Locate the cell with the specified text and output its [X, Y] center coordinate. 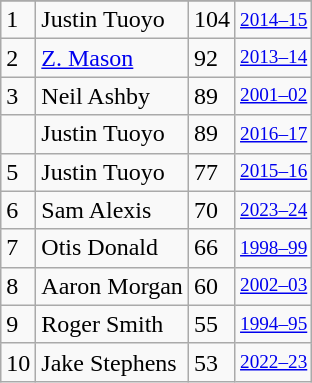
2015–16 [273, 172]
2023–24 [273, 210]
2022–23 [273, 362]
66 [212, 248]
2013–14 [273, 58]
77 [212, 172]
8 [18, 286]
2001–02 [273, 96]
53 [212, 362]
Roger Smith [112, 324]
Jake Stephens [112, 362]
1994–95 [273, 324]
55 [212, 324]
Aaron Morgan [112, 286]
9 [18, 324]
2016–17 [273, 134]
5 [18, 172]
92 [212, 58]
Neil Ashby [112, 96]
Sam Alexis [112, 210]
2002–03 [273, 286]
1998–99 [273, 248]
60 [212, 286]
3 [18, 96]
70 [212, 210]
2014–15 [273, 20]
104 [212, 20]
7 [18, 248]
1 [18, 20]
Otis Donald [112, 248]
10 [18, 362]
Z. Mason [112, 58]
6 [18, 210]
2 [18, 58]
